Extract the (x, y) coordinate from the center of the cell holding the provided text.  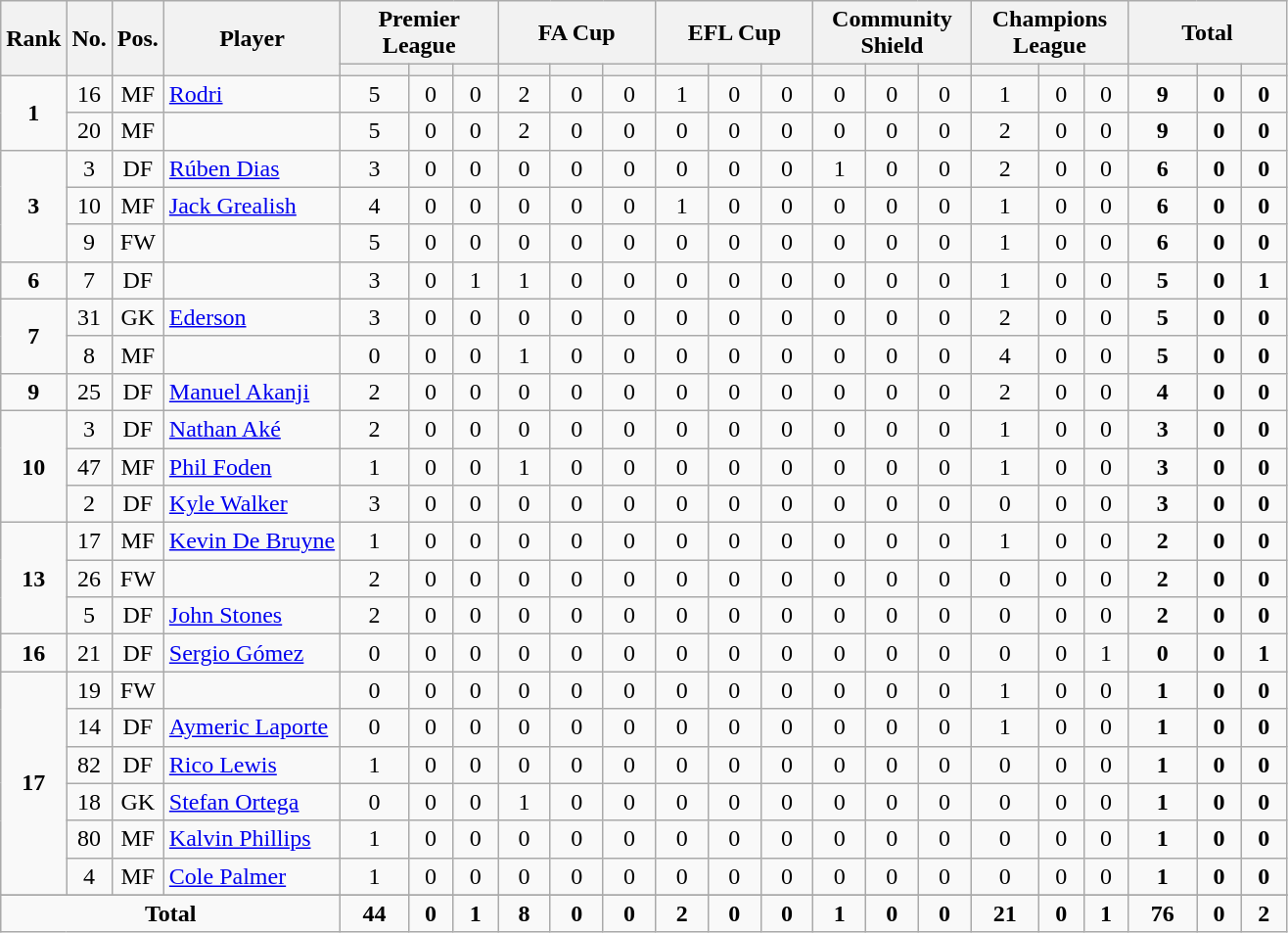
Nathan Aké (252, 429)
Premier League (419, 33)
31 (89, 317)
25 (89, 392)
26 (89, 579)
Manuel Akanji (252, 392)
Rúben Dias (252, 168)
Stefan Ortega (252, 802)
82 (89, 765)
Sergio Gómez (252, 653)
Player (252, 38)
19 (89, 690)
Cole Palmer (252, 876)
FA Cup (577, 33)
Champions League (1049, 33)
14 (89, 727)
18 (89, 802)
Rank (33, 38)
No. (89, 38)
76 (1163, 913)
EFL Cup (734, 33)
44 (375, 913)
Kalvin Phillips (252, 839)
47 (89, 467)
Jack Grealish (252, 206)
Community Shield (893, 33)
13 (33, 579)
Ederson (252, 317)
Kyle Walker (252, 504)
Kevin De Bruyne (252, 541)
Phil Foden (252, 467)
Aymeric Laporte (252, 727)
Rodri (252, 94)
Pos. (137, 38)
Rico Lewis (252, 765)
John Stones (252, 616)
20 (89, 131)
80 (89, 839)
